Search for the cell housing the specified text and yield its [x, y] center coordinate. 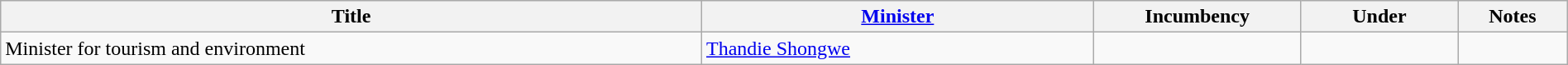
Thandie Shongwe [898, 48]
Minister for tourism and environment [351, 48]
Notes [1513, 17]
Minister [898, 17]
Incumbency [1198, 17]
Title [351, 17]
Under [1379, 17]
